Pinpoint the cell where the given text exists, returning its [x, y] midpoint coordinate. 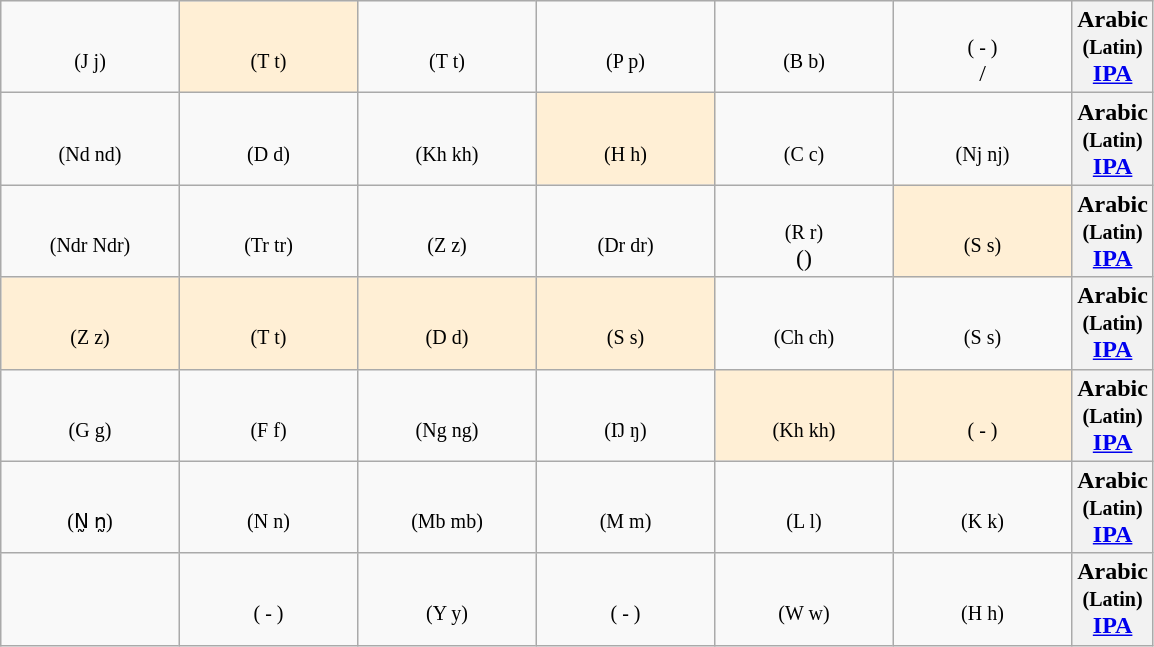
(Dr dr) [625, 231]
(Y y) [447, 599]
( - ) [982, 415]
(N n) [268, 507]
(Nj nj) [982, 139]
(Ndr Ndr) [90, 231]
(Tr tr) [268, 231]
(Ŋ ŋ) [625, 415]
(J j) [90, 47]
(Mb mb) [447, 507]
(P p) [625, 47]
(F f) [268, 415]
(W w) [804, 599]
(G g) [90, 415]
(Nd nd) [90, 139]
(Ng ng) [447, 415]
‌( - )/ [982, 47]
(R r) () [804, 231]
(N̰ n̰) [90, 507]
(Ch ch) [804, 323]
(C c) [804, 139]
(K k) [982, 507]
(B b) [804, 47]
(L l) [804, 507]
(M m) [625, 507]
